Output the (x, y) coordinate of the center of the cell containing the given text.  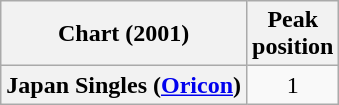
Peakposition (293, 34)
1 (293, 85)
Japan Singles (Oricon) (124, 85)
Chart (2001) (124, 34)
